Return the (X, Y) coordinate for the center point of the cell that contains the specified text.  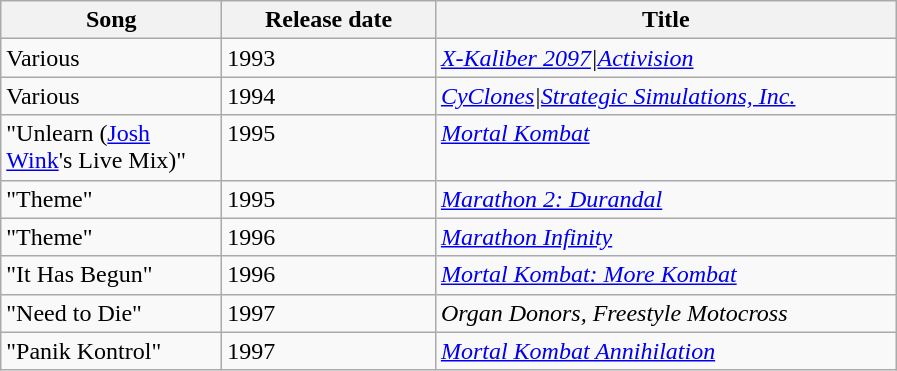
"Unlearn (Josh Wink's Live Mix)" (112, 148)
Mortal Kombat: More Kombat (666, 275)
X-Kaliber 2097|Activision (666, 58)
1993 (329, 58)
Title (666, 20)
Song (112, 20)
Release date (329, 20)
1994 (329, 96)
Organ Donors, Freestyle Motocross (666, 313)
Marathon 2: Durandal (666, 199)
"Need to Die" (112, 313)
Mortal Kombat (666, 148)
Mortal Kombat Annihilation (666, 351)
CyClones|Strategic Simulations, Inc. (666, 96)
"Panik Kontrol" (112, 351)
Marathon Infinity (666, 237)
"It Has Begun" (112, 275)
